For the text-containing cell, return its midpoint in (X, Y) coordinate format. 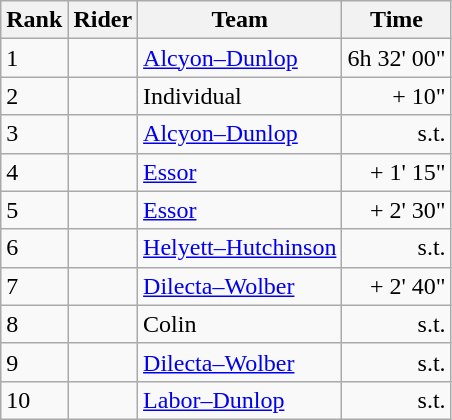
3 (34, 134)
7 (34, 286)
Helyett–Hutchinson (240, 248)
9 (34, 362)
4 (34, 172)
+ 2' 40" (396, 286)
Team (240, 20)
Time (396, 20)
8 (34, 324)
2 (34, 96)
+ 10" (396, 96)
6 (34, 248)
Labor–Dunlop (240, 400)
+ 2' 30" (396, 210)
+ 1' 15" (396, 172)
1 (34, 58)
Rider (103, 20)
Colin (240, 324)
Rank (34, 20)
5 (34, 210)
Individual (240, 96)
6h 32' 00" (396, 58)
10 (34, 400)
